Search for the cell housing the specified text and yield its [x, y] center coordinate. 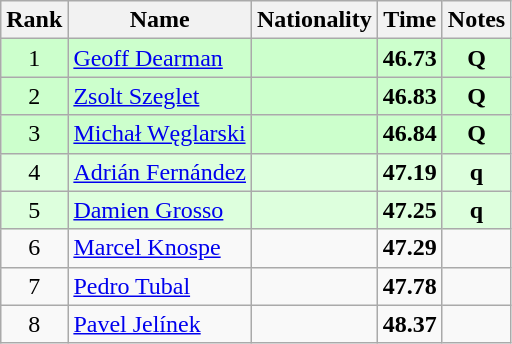
Zsolt Szeglet [160, 96]
48.37 [410, 324]
4 [34, 172]
7 [34, 286]
46.84 [410, 134]
46.73 [410, 58]
Rank [34, 20]
Name [160, 20]
46.83 [410, 96]
47.25 [410, 210]
47.19 [410, 172]
Time [410, 20]
Geoff Dearman [160, 58]
Damien Grosso [160, 210]
Notes [476, 20]
1 [34, 58]
Adrián Fernández [160, 172]
6 [34, 248]
3 [34, 134]
Nationality [315, 20]
Pavel Jelínek [160, 324]
Michał Węglarski [160, 134]
Pedro Tubal [160, 286]
Marcel Knospe [160, 248]
47.29 [410, 248]
47.78 [410, 286]
2 [34, 96]
5 [34, 210]
8 [34, 324]
